Capture the cell that displays the provided text and extract its (x, y) central coordinate. 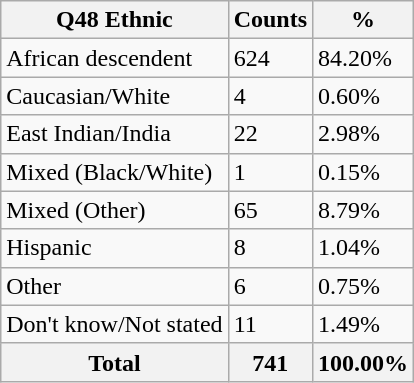
624 (270, 58)
0.60% (364, 96)
Other (114, 286)
1 (270, 172)
% (364, 20)
1.49% (364, 324)
1.04% (364, 248)
65 (270, 210)
East Indian/India (114, 134)
100.00% (364, 362)
4 (270, 96)
8.79% (364, 210)
6 (270, 286)
Caucasian/White (114, 96)
11 (270, 324)
African descendent (114, 58)
Mixed (Other) (114, 210)
Q48 Ethnic (114, 20)
Mixed (Black/White) (114, 172)
Total (114, 362)
84.20% (364, 58)
741 (270, 362)
8 (270, 248)
Counts (270, 20)
22 (270, 134)
2.98% (364, 134)
Hispanic (114, 248)
0.75% (364, 286)
0.15% (364, 172)
Don't know/Not stated (114, 324)
